Locate the cell with the specified text and output its [X, Y] center coordinate. 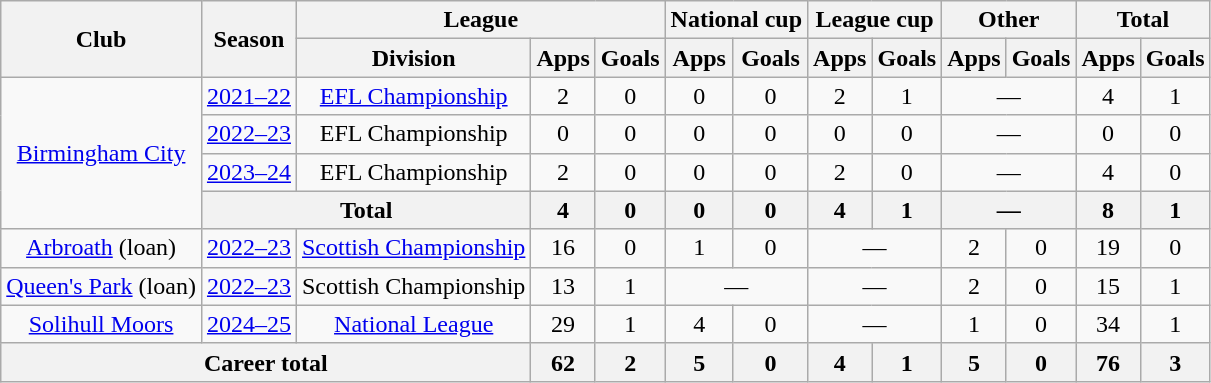
13 [563, 286]
2021–22 [248, 96]
League [480, 20]
Solihull Moors [102, 324]
19 [1108, 248]
Season [248, 39]
Career total [266, 362]
Other [1009, 20]
16 [563, 248]
2023–24 [248, 172]
3 [1175, 362]
2024–25 [248, 324]
34 [1108, 324]
National cup [736, 20]
76 [1108, 362]
Club [102, 39]
29 [563, 324]
15 [1108, 286]
62 [563, 362]
Division [413, 58]
Arbroath (loan) [102, 248]
8 [1108, 210]
Queen's Park (loan) [102, 286]
National League [413, 324]
League cup [875, 20]
Birmingham City [102, 153]
